Return the (x, y) coordinate for the center point of the cell that contains the specified text.  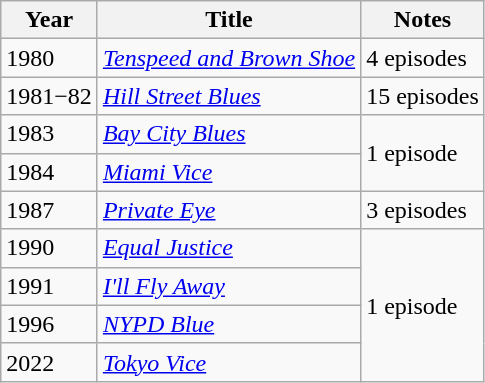
Private Eye (228, 210)
1981−82 (50, 96)
3 episodes (423, 210)
1987 (50, 210)
1983 (50, 134)
I'll Fly Away (228, 286)
1996 (50, 324)
Tenspeed and Brown Shoe (228, 58)
Tokyo Vice (228, 362)
Title (228, 20)
4 episodes (423, 58)
Hill Street Blues (228, 96)
Year (50, 20)
Bay City Blues (228, 134)
1990 (50, 248)
Equal Justice (228, 248)
1984 (50, 172)
1991 (50, 286)
Notes (423, 20)
NYPD Blue (228, 324)
Miami Vice (228, 172)
2022 (50, 362)
1980 (50, 58)
15 episodes (423, 96)
